Return the [X, Y] coordinate for the center point of the cell that contains the specified text.  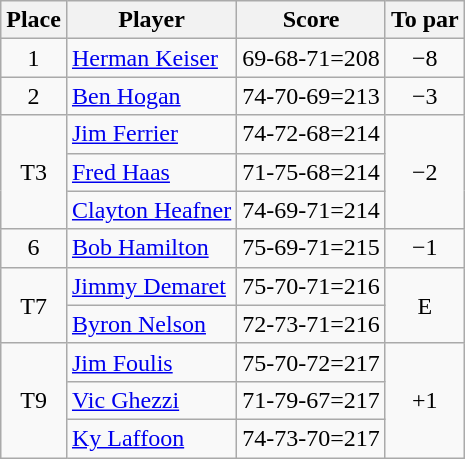
74-69-71=214 [312, 210]
+1 [424, 400]
72-73-71=216 [312, 324]
Ben Hogan [151, 96]
1 [34, 58]
75-70-72=217 [312, 362]
2 [34, 96]
74-72-68=214 [312, 134]
T3 [34, 172]
Player [151, 20]
Byron Nelson [151, 324]
To par [424, 20]
−2 [424, 172]
−1 [424, 248]
Clayton Heafner [151, 210]
74-73-70=217 [312, 438]
6 [34, 248]
75-69-71=215 [312, 248]
T7 [34, 305]
−8 [424, 58]
Place [34, 20]
69-68-71=208 [312, 58]
Jim Ferrier [151, 134]
Jim Foulis [151, 362]
Score [312, 20]
Vic Ghezzi [151, 400]
71-79-67=217 [312, 400]
74-70-69=213 [312, 96]
Bob Hamilton [151, 248]
75-70-71=216 [312, 286]
Fred Haas [151, 172]
71-75-68=214 [312, 172]
T9 [34, 400]
Herman Keiser [151, 58]
Ky Laffoon [151, 438]
E [424, 305]
Jimmy Demaret [151, 286]
−3 [424, 96]
